Determine the [X, Y] coordinate at the center of the cell enclosing the given text.  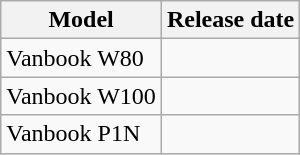
Vanbook W80 [82, 58]
Vanbook W100 [82, 96]
Model [82, 20]
Vanbook P1N [82, 134]
Release date [230, 20]
